Determine the [X, Y] coordinate at the center of the cell enclosing the given text.  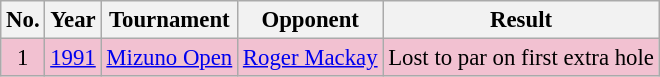
Mizuno Open [170, 58]
Tournament [170, 20]
No. [23, 20]
Result [521, 20]
Year [73, 20]
Lost to par on first extra hole [521, 58]
Roger Mackay [310, 58]
Opponent [310, 20]
1 [23, 58]
1991 [73, 58]
